From the cell containing the given text, extract its center point as [X, Y] coordinate. 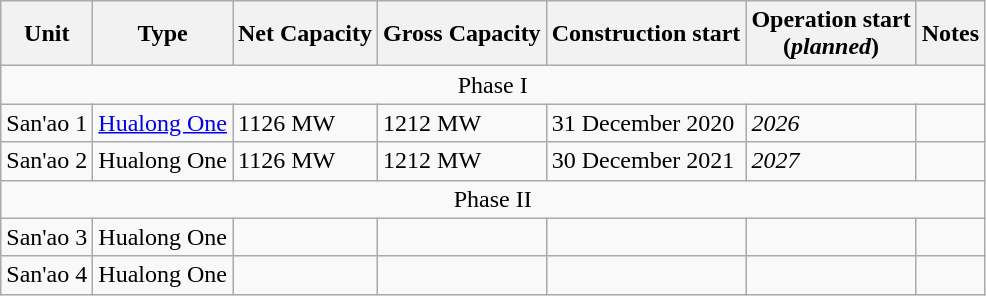
Phase I [493, 85]
Notes [950, 34]
Gross Capacity [462, 34]
Construction start [646, 34]
Unit [47, 34]
Operation start (planned) [831, 34]
San'ao 1 [47, 123]
San'ao 3 [47, 237]
2027 [831, 161]
30 December 2021 [646, 161]
Phase II [493, 199]
Type [163, 34]
Net Capacity [304, 34]
2026 [831, 123]
San'ao 4 [47, 275]
31 December 2020 [646, 123]
San'ao 2 [47, 161]
